Identify which cell holds the provided text, then report its (X, Y) central coordinate. 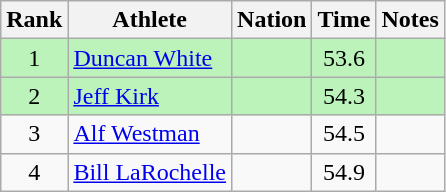
Bill LaRochelle (150, 172)
Notes (410, 20)
Nation (272, 20)
Time (344, 20)
4 (34, 172)
54.3 (344, 96)
Athlete (150, 20)
53.6 (344, 58)
54.9 (344, 172)
54.5 (344, 134)
2 (34, 96)
Alf Westman (150, 134)
Jeff Kirk (150, 96)
3 (34, 134)
Rank (34, 20)
1 (34, 58)
Duncan White (150, 58)
